Output the [X, Y] coordinate of the center of the cell containing the given text.  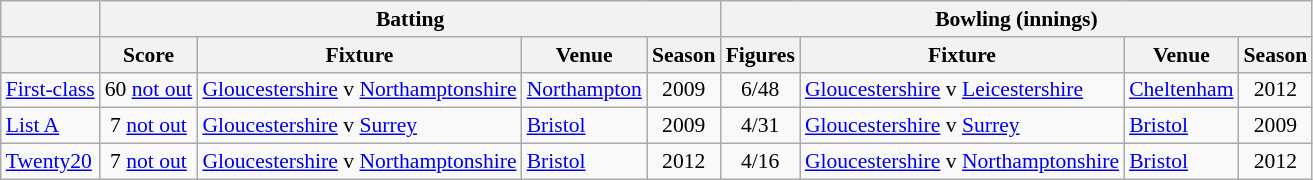
Bowling (innings) [1017, 19]
60 not out [149, 90]
6/48 [760, 90]
4/31 [760, 126]
List A [50, 126]
4/16 [760, 162]
Score [149, 55]
Northampton [584, 90]
First-class [50, 90]
Batting [410, 19]
Cheltenham [1181, 90]
Twenty20 [50, 162]
Figures [760, 55]
Gloucestershire v Leicestershire [962, 90]
